Output the (X, Y) coordinate of the center of the cell containing the given text.  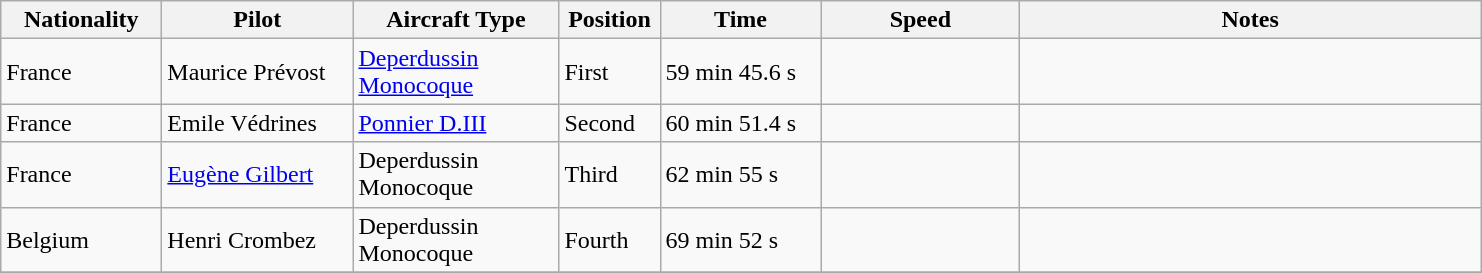
59 min 45.6 s (740, 72)
Ponnier D.III (456, 123)
Belgium (82, 240)
Third (610, 174)
Second (610, 123)
Emile Védrines (258, 123)
Pilot (258, 20)
62 min 55 s (740, 174)
Notes (1250, 20)
Fourth (610, 240)
Time (740, 20)
Position (610, 20)
Aircraft Type (456, 20)
Henri Crombez (258, 240)
First (610, 72)
Maurice Prévost (258, 72)
Eugène Gilbert (258, 174)
Speed (920, 20)
69 min 52 s (740, 240)
Nationality (82, 20)
60 min 51.4 s (740, 123)
